Determine the [x, y] coordinate at the center of the cell enclosing the given text.  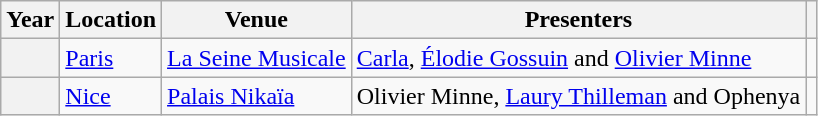
Location [111, 20]
Year [30, 20]
Presenters [578, 20]
Carla, Élodie Gossuin and Olivier Minne [578, 58]
Nice [111, 96]
Palais Nikaïa [257, 96]
La Seine Musicale [257, 58]
Olivier Minne, Laury Thilleman and Ophenya [578, 96]
Venue [257, 20]
Paris [111, 58]
